Return the [X, Y] coordinate for the center point of the cell that contains the specified text.  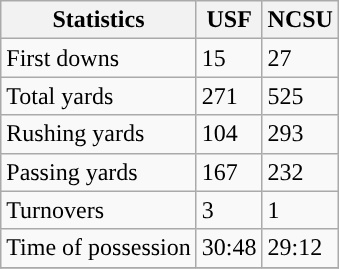
NCSU [300, 20]
USF [229, 20]
271 [229, 96]
Total yards [99, 96]
15 [229, 58]
Rushing yards [99, 134]
525 [300, 96]
27 [300, 58]
29:12 [300, 248]
Time of possession [99, 248]
167 [229, 172]
104 [229, 134]
30:48 [229, 248]
1 [300, 210]
232 [300, 172]
Turnovers [99, 210]
3 [229, 210]
Statistics [99, 20]
First downs [99, 58]
Passing yards [99, 172]
293 [300, 134]
